Search for the cell housing the specified text and yield its [x, y] center coordinate. 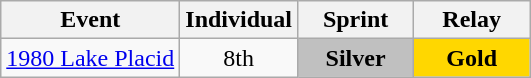
Gold [472, 58]
Event [90, 20]
1980 Lake Placid [90, 58]
8th [239, 58]
Silver [356, 58]
Relay [472, 20]
Individual [239, 20]
Sprint [356, 20]
